Detect which cell encompasses the target text, then output its (X, Y) center coordinate. 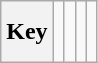
Key (27, 32)
